Locate the cell with the specified text and output its [x, y] center coordinate. 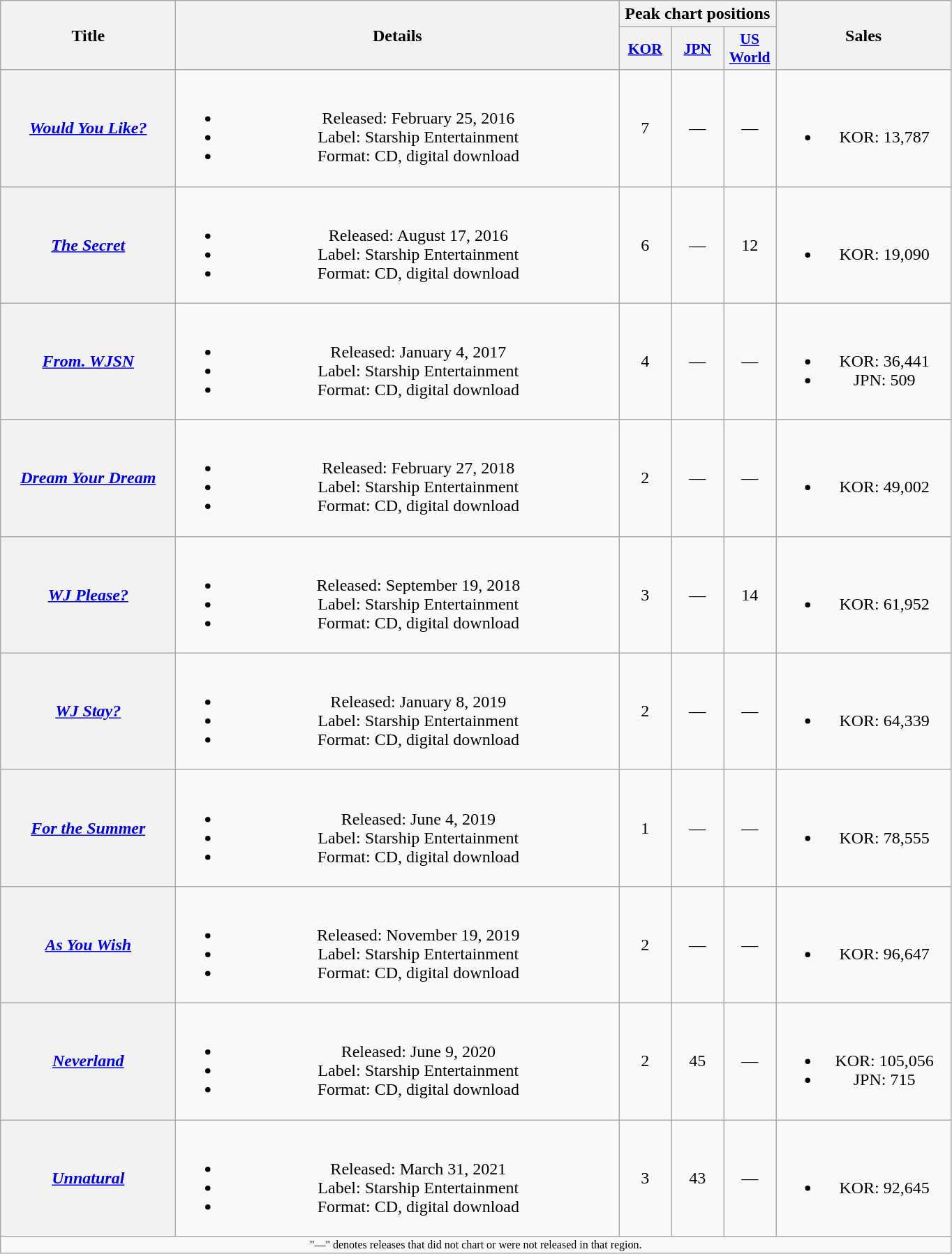
Released: June 4, 2019Label: Starship EntertainmentFormat: CD, digital download [398, 828]
Released: August 17, 2016Label: Starship EntertainmentFormat: CD, digital download [398, 244]
KOR: 49,002 [864, 478]
KOR [645, 49]
Released: January 8, 2019Label: Starship EntertainmentFormat: CD, digital download [398, 711]
Released: January 4, 2017Label: Starship EntertainmentFormat: CD, digital download [398, 362]
4 [645, 362]
Released: March 31, 2021Label: Starship EntertainmentFormat: CD, digital download [398, 1179]
KOR: 78,555 [864, 828]
Released: February 25, 2016Label: Starship EntertainmentFormat: CD, digital download [398, 128]
Details [398, 35]
6 [645, 244]
14 [750, 595]
US World [750, 49]
KOR: 61,952 [864, 595]
KOR: 13,787 [864, 128]
KOR: 92,645 [864, 1179]
KOR: 19,090 [864, 244]
For the Summer [88, 828]
Dream Your Dream [88, 478]
From. WJSN [88, 362]
Sales [864, 35]
WJ Please? [88, 595]
KOR: 96,647 [864, 944]
KOR: 105,056JPN: 715 [864, 1061]
As You Wish [88, 944]
Released: November 19, 2019Label: Starship EntertainmentFormat: CD, digital download [398, 944]
Released: February 27, 2018Label: Starship EntertainmentFormat: CD, digital download [398, 478]
The Secret [88, 244]
Peak chart positions [698, 14]
1 [645, 828]
"—" denotes releases that did not chart or were not released in that region. [476, 1245]
JPN [698, 49]
Unnatural [88, 1179]
7 [645, 128]
KOR: 64,339 [864, 711]
KOR: 36,441JPN: 509 [864, 362]
Title [88, 35]
45 [698, 1061]
Would You Like? [88, 128]
WJ Stay? [88, 711]
Released: September 19, 2018Label: Starship EntertainmentFormat: CD, digital download [398, 595]
43 [698, 1179]
Neverland [88, 1061]
12 [750, 244]
Released: June 9, 2020Label: Starship EntertainmentFormat: CD, digital download [398, 1061]
